Pinpoint the cell where the given text exists, returning its (x, y) midpoint coordinate. 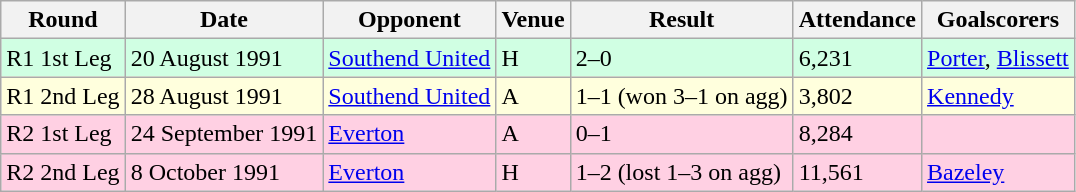
Porter, Blissett (998, 58)
24 September 1991 (224, 134)
Attendance (857, 20)
11,561 (857, 172)
8 October 1991 (224, 172)
Result (682, 20)
20 August 1991 (224, 58)
Date (224, 20)
R1 2nd Leg (63, 96)
6,231 (857, 58)
8,284 (857, 134)
3,802 (857, 96)
R2 2nd Leg (63, 172)
2–0 (682, 58)
0–1 (682, 134)
Venue (533, 20)
1–2 (lost 1–3 on agg) (682, 172)
28 August 1991 (224, 96)
1–1 (won 3–1 on agg) (682, 96)
Goalscorers (998, 20)
Opponent (410, 20)
Bazeley (998, 172)
R2 1st Leg (63, 134)
R1 1st Leg (63, 58)
Round (63, 20)
Kennedy (998, 96)
